Find where the given text appears and provide that cell's center as [X, Y] coordinate. 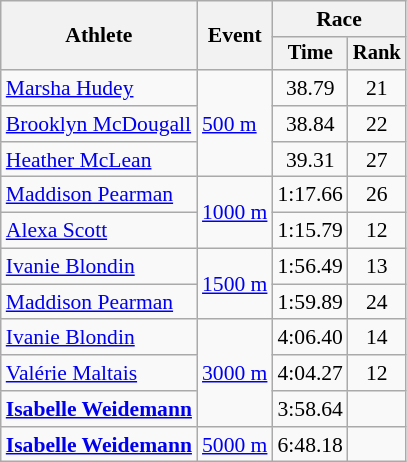
Brooklyn McDougall [99, 124]
24 [377, 302]
1:56.49 [310, 267]
Marsha Hudey [99, 88]
39.31 [310, 160]
Heather McLean [99, 160]
1000 m [234, 212]
Valérie Maltais [99, 373]
4:06.40 [310, 338]
13 [377, 267]
38.79 [310, 88]
21 [377, 88]
500 m [234, 124]
27 [377, 160]
Event [234, 36]
Alexa Scott [99, 231]
Time [310, 54]
1:17.66 [310, 195]
Isabelle Weidemann [99, 409]
3:58.64 [310, 409]
Athlete [99, 36]
38.84 [310, 124]
14 [377, 338]
3000 m [234, 374]
1:59.89 [310, 302]
Rank [377, 54]
1:15.79 [310, 231]
Race [338, 19]
26 [377, 195]
1500 m [234, 284]
22 [377, 124]
4:04.27 [310, 373]
